Locate the cell with the specified text and output its [X, Y] center coordinate. 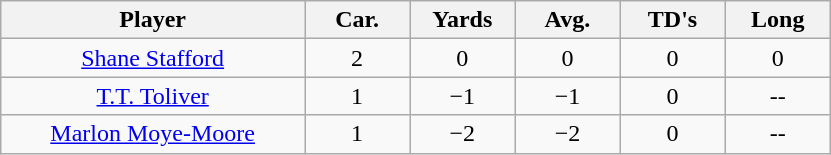
2 [358, 58]
TD's [672, 20]
Shane Stafford [153, 58]
Marlon Moye-Moore [153, 134]
Yards [462, 20]
T.T. Toliver [153, 96]
Avg. [568, 20]
Player [153, 20]
Car. [358, 20]
Long [778, 20]
